Pinpoint the cell where the given text exists, returning its (x, y) midpoint coordinate. 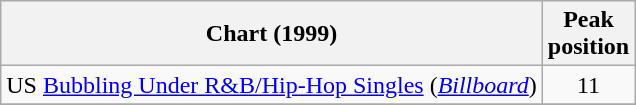
Peakposition (588, 34)
US Bubbling Under R&B/Hip-Hop Singles (Billboard) (272, 85)
Chart (1999) (272, 34)
11 (588, 85)
